Pinpoint the cell where the given text exists, returning its [X, Y] midpoint coordinate. 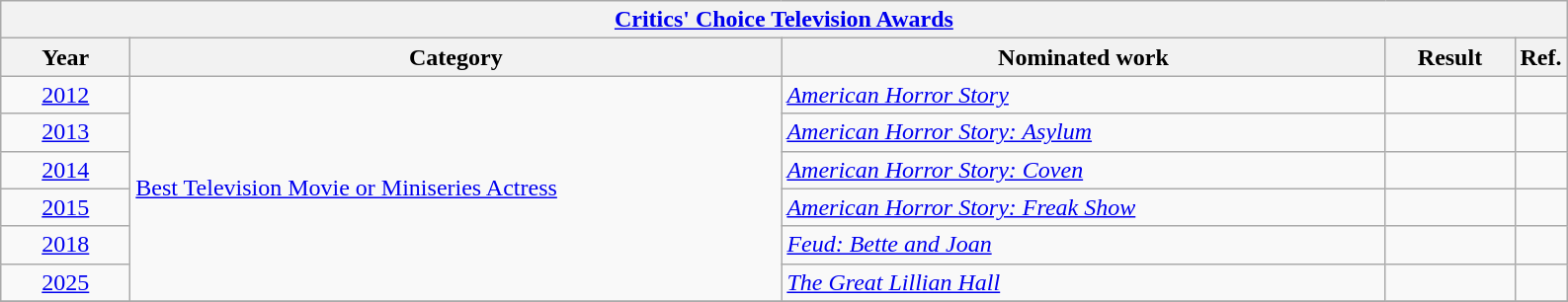
The Great Lillian Hall [1083, 282]
American Horror Story: Freak Show [1083, 207]
2018 [65, 245]
American Horror Story [1083, 95]
2014 [65, 170]
American Horror Story: Coven [1083, 170]
Ref. [1541, 57]
2012 [65, 95]
Feud: Bette and Joan [1083, 245]
2013 [65, 132]
Best Television Movie or Miniseries Actress [456, 189]
Critics' Choice Television Awards [784, 20]
Nominated work [1083, 57]
2015 [65, 207]
Category [456, 57]
Year [65, 57]
American Horror Story: Asylum [1083, 132]
Result [1450, 57]
2025 [65, 282]
